For the text-containing cell, return its midpoint in (X, Y) coordinate format. 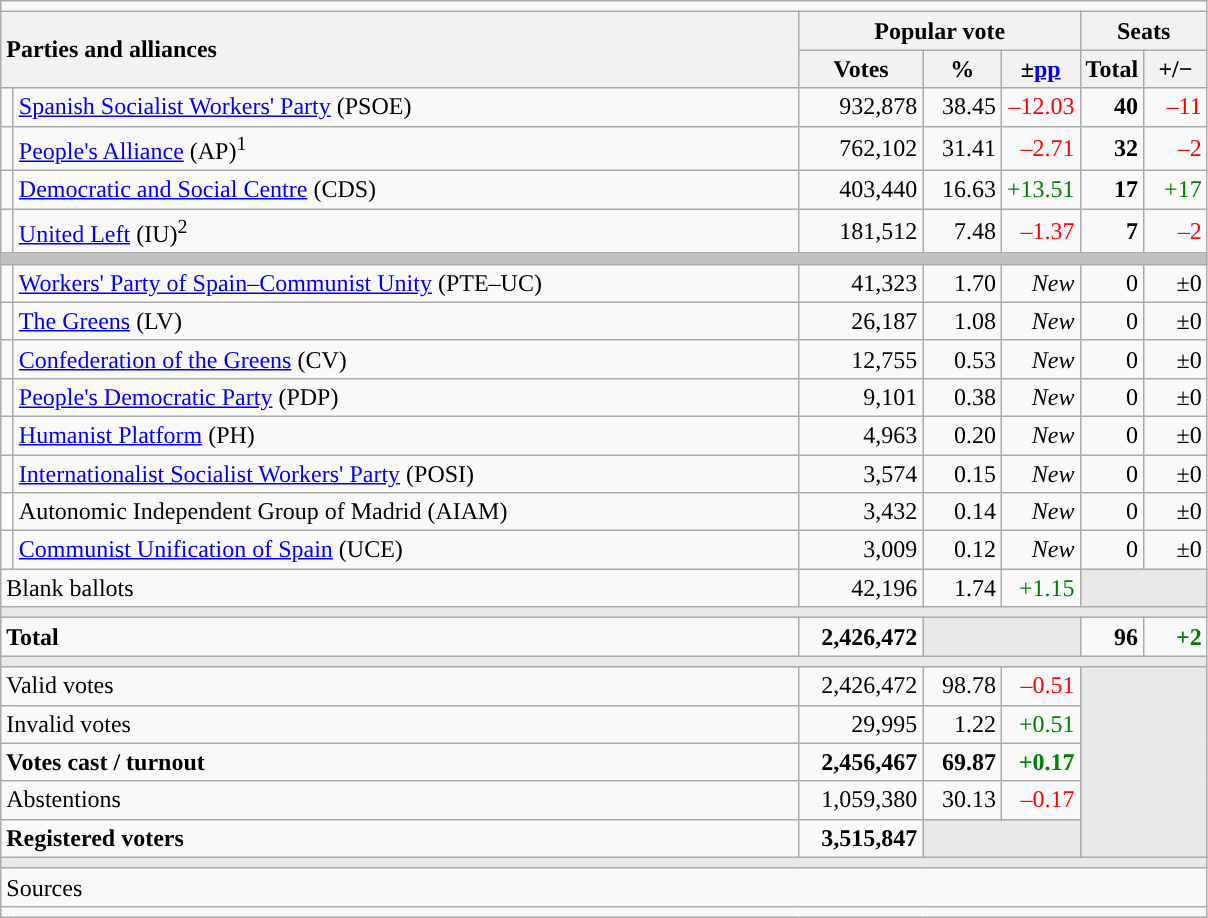
–2.71 (1040, 148)
+0.17 (1040, 762)
Seats (1144, 31)
3,574 (861, 474)
+1.15 (1040, 588)
–1.37 (1040, 232)
Votes cast / turnout (400, 762)
+0.51 (1040, 724)
7.48 (962, 232)
Valid votes (400, 686)
181,512 (861, 232)
Democratic and Social Centre (CDS) (406, 190)
Internationalist Socialist Workers' Party (POSI) (406, 474)
96 (1112, 637)
+2 (1176, 637)
0.12 (962, 550)
Abstentions (400, 800)
3,432 (861, 512)
Workers' Party of Spain–Communist Unity (PTE–UC) (406, 283)
40 (1112, 107)
762,102 (861, 148)
1.08 (962, 321)
+/− (1176, 69)
+13.51 (1040, 190)
±pp (1040, 69)
2,456,467 (861, 762)
0.14 (962, 512)
–0.17 (1040, 800)
16.63 (962, 190)
12,755 (861, 359)
17 (1112, 190)
0.20 (962, 435)
United Left (IU)2 (406, 232)
98.78 (962, 686)
Sources (604, 887)
69.87 (962, 762)
Communist Unification of Spain (UCE) (406, 550)
9,101 (861, 397)
Registered voters (400, 838)
0.15 (962, 474)
1.70 (962, 283)
403,440 (861, 190)
1.22 (962, 724)
People's Democratic Party (PDP) (406, 397)
38.45 (962, 107)
+17 (1176, 190)
30.13 (962, 800)
0.53 (962, 359)
Confederation of the Greens (CV) (406, 359)
Votes (861, 69)
Invalid votes (400, 724)
31.41 (962, 148)
42,196 (861, 588)
32 (1112, 148)
29,995 (861, 724)
3,009 (861, 550)
% (962, 69)
0.38 (962, 397)
26,187 (861, 321)
–0.51 (1040, 686)
1,059,380 (861, 800)
7 (1112, 232)
41,323 (861, 283)
4,963 (861, 435)
Parties and alliances (400, 50)
Popular vote (940, 31)
Humanist Platform (PH) (406, 435)
–11 (1176, 107)
Autonomic Independent Group of Madrid (AIAM) (406, 512)
Blank ballots (400, 588)
The Greens (LV) (406, 321)
932,878 (861, 107)
–12.03 (1040, 107)
People's Alliance (AP)1 (406, 148)
1.74 (962, 588)
Spanish Socialist Workers' Party (PSOE) (406, 107)
3,515,847 (861, 838)
